From the cell containing the given text, extract its center point as [x, y] coordinate. 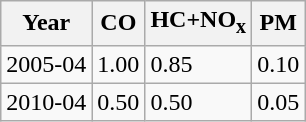
PM [278, 23]
2010-04 [46, 102]
Year [46, 23]
CO [118, 23]
HC+NOx [198, 23]
0.10 [278, 64]
2005-04 [46, 64]
1.00 [118, 64]
0.85 [198, 64]
0.05 [278, 102]
